Return the [X, Y] coordinate for the center point of the cell that contains the specified text.  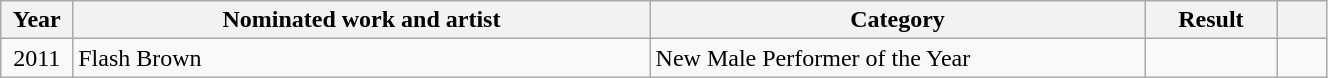
Flash Brown [362, 58]
New Male Performer of the Year [898, 58]
Year [37, 20]
Nominated work and artist [362, 20]
2011 [37, 58]
Result [1211, 20]
Category [898, 20]
